Search for the cell housing the specified text and yield its (X, Y) center coordinate. 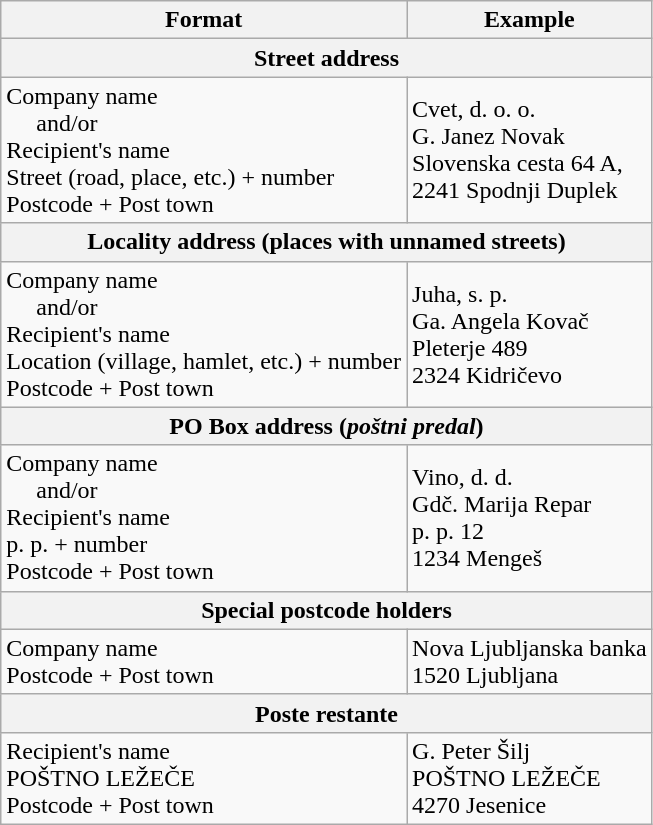
Special postcode holders (326, 610)
Company name and/orRecipient's nameStreet (road, place, etc.) + numberPostcode + Post town (204, 150)
G. Peter ŠiljPOŠTNO LEŽEČE4270 Jesenice (530, 778)
Company name and/orRecipient's nameLocation (village, hamlet, etc.) + numberPostcode + Post town (204, 334)
Vino, d. d.Gdč. Marija Reparp. p. 121234 Mengeš (530, 518)
Poste restante (326, 713)
Nova Ljubljanska banka1520 Ljubljana (530, 662)
Recipient's namePOŠTNO LEŽEČEPostcode + Post town (204, 778)
PO Box address (poštni predal) (326, 426)
Example (530, 20)
Company namePostcode + Post town (204, 662)
Cvet, d. o. o.G. Janez NovakSlovenska cesta 64 A,2241 Spodnji Duplek (530, 150)
Locality address (places with unnamed streets) (326, 242)
Juha, s. p.Ga. Angela KovačPleterje 4892324 Kidričevo (530, 334)
Format (204, 20)
Street address (326, 58)
Company name and/orRecipient's namep. p. + numberPostcode + Post town (204, 518)
